Extract the (x, y) coordinate from the center of the cell holding the provided text.  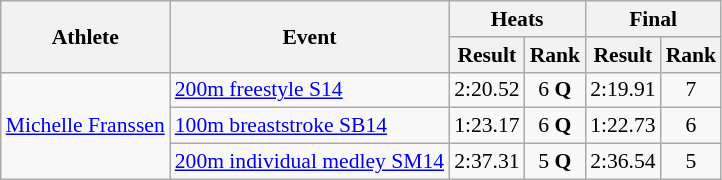
Heats (517, 19)
2:19.91 (622, 90)
5 Q (556, 162)
6 (692, 126)
Final (653, 19)
200m freestyle S14 (310, 90)
7 (692, 90)
Athlete (86, 36)
Event (310, 36)
100m breaststroke SB14 (310, 126)
5 (692, 162)
1:23.17 (486, 126)
2:37.31 (486, 162)
2:36.54 (622, 162)
200m individual medley SM14 (310, 162)
2:20.52 (486, 90)
1:22.73 (622, 126)
Michelle Franssen (86, 126)
